For the text-containing cell, return its midpoint in (X, Y) coordinate format. 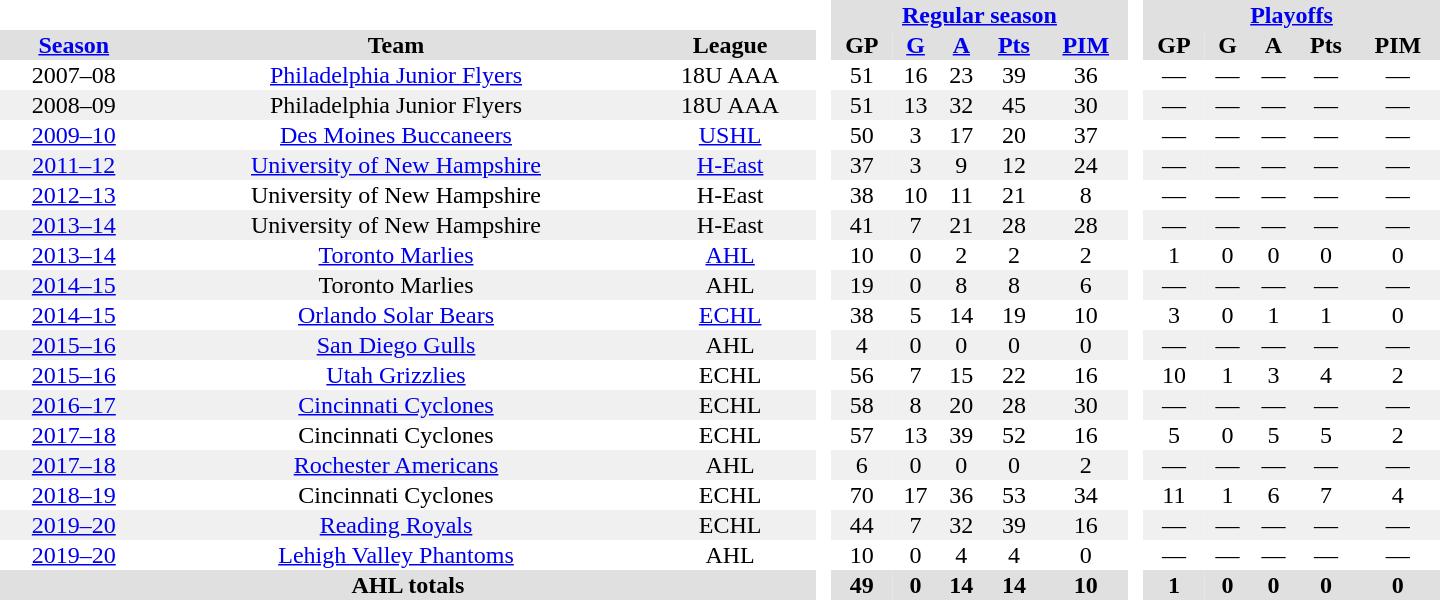
41 (862, 225)
Playoffs (1292, 15)
58 (862, 405)
49 (862, 585)
Regular season (980, 15)
45 (1014, 105)
Orlando Solar Bears (396, 315)
70 (862, 495)
League (730, 45)
Utah Grizzlies (396, 375)
15 (961, 375)
56 (862, 375)
Des Moines Buccaneers (396, 135)
Reading Royals (396, 525)
53 (1014, 495)
9 (961, 165)
2018–19 (74, 495)
2007–08 (74, 75)
San Diego Gulls (396, 345)
AHL totals (408, 585)
24 (1086, 165)
Lehigh Valley Phantoms (396, 555)
Rochester Americans (396, 465)
50 (862, 135)
2011–12 (74, 165)
44 (862, 525)
2008–09 (74, 105)
12 (1014, 165)
22 (1014, 375)
2012–13 (74, 195)
52 (1014, 435)
2009–10 (74, 135)
USHL (730, 135)
23 (961, 75)
Team (396, 45)
57 (862, 435)
2016–17 (74, 405)
34 (1086, 495)
Season (74, 45)
